Locate the cell with the specified text and output its [x, y] center coordinate. 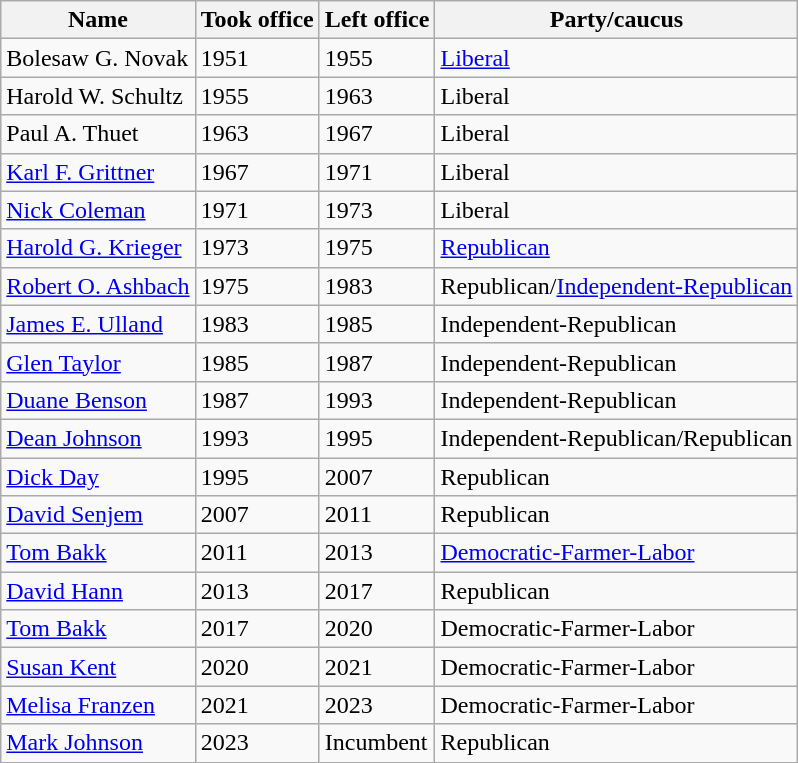
James E. Ulland [98, 324]
Susan Kent [98, 667]
Name [98, 20]
Robert O. Ashbach [98, 286]
Duane Benson [98, 400]
Incumbent [377, 743]
Dick Day [98, 477]
Bolesaw G. Novak [98, 58]
Melisa Franzen [98, 705]
Left office [377, 20]
Dean Johnson [98, 438]
Mark Johnson [98, 743]
Independent-Republican/Republican [616, 438]
Republican/Independent-Republican [616, 286]
Glen Taylor [98, 362]
David Hann [98, 591]
Party/caucus [616, 20]
David Senjem [98, 515]
1951 [257, 58]
Paul A. Thuet [98, 134]
Karl F. Grittner [98, 172]
Took office [257, 20]
Nick Coleman [98, 210]
Harold G. Krieger [98, 248]
Harold W. Schultz [98, 96]
